For the text-containing cell, return its midpoint in [X, Y] coordinate format. 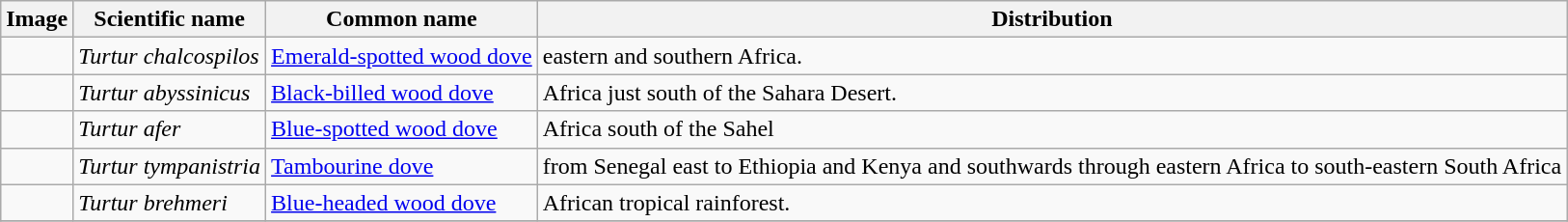
Tambourine dove [402, 166]
from Senegal east to Ethiopia and Kenya and southwards through eastern Africa to south-eastern South Africa [1051, 166]
Turtur chalcospilos [170, 56]
Scientific name [170, 19]
Africa south of the Sahel [1051, 129]
African tropical rainforest. [1051, 203]
Emerald-spotted wood dove [402, 56]
eastern and southern Africa. [1051, 56]
Turtur afer [170, 129]
Turtur abyssinicus [170, 93]
Distribution [1051, 19]
Image [37, 19]
Blue-spotted wood dove [402, 129]
Turtur brehmeri [170, 203]
Africa just south of the Sahara Desert. [1051, 93]
Blue-headed wood dove [402, 203]
Black-billed wood dove [402, 93]
Turtur tympanistria [170, 166]
Common name [402, 19]
